Determine the (X, Y) coordinate at the center of the cell enclosing the given text.  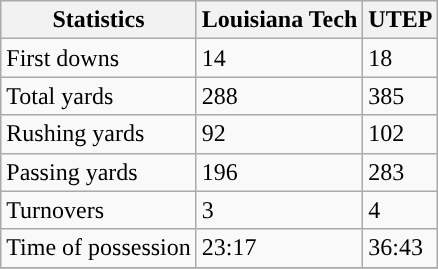
Total yards (99, 96)
14 (279, 58)
Statistics (99, 20)
385 (400, 96)
102 (400, 134)
4 (400, 210)
18 (400, 58)
UTEP (400, 20)
3 (279, 210)
Passing yards (99, 172)
283 (400, 172)
First downs (99, 58)
288 (279, 96)
Turnovers (99, 210)
Rushing yards (99, 134)
196 (279, 172)
92 (279, 134)
23:17 (279, 248)
Time of possession (99, 248)
36:43 (400, 248)
Louisiana Tech (279, 20)
